Capture the cell that displays the provided text and extract its [X, Y] central coordinate. 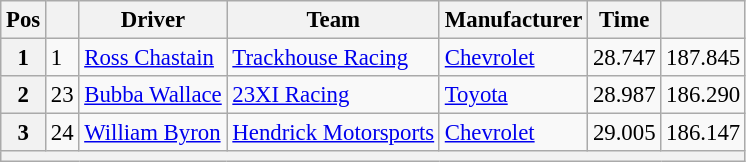
186.290 [704, 95]
Hendrick Motorsports [333, 133]
3 [24, 133]
23 [62, 95]
Bubba Wallace [153, 95]
186.147 [704, 133]
Driver [153, 20]
Toyota [513, 95]
Trackhouse Racing [333, 58]
187.845 [704, 58]
Time [624, 20]
William Byron [153, 133]
Pos [24, 20]
Team [333, 20]
28.747 [624, 58]
Ross Chastain [153, 58]
Manufacturer [513, 20]
28.987 [624, 95]
23XI Racing [333, 95]
24 [62, 133]
2 [24, 95]
29.005 [624, 133]
